Return the [X, Y] coordinate for the center point of the cell that contains the specified text.  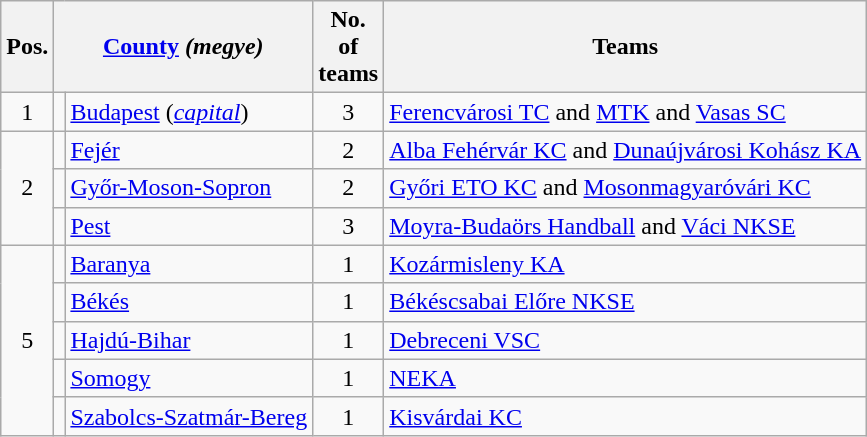
Szabolcs-Szatmár-Bereg [189, 416]
5 [28, 340]
Hajdú-Bihar [189, 340]
Kisvárdai KC [626, 416]
Győri ETO KC and Mosonmagyaróvári KC [626, 188]
NEKA [626, 378]
Baranya [189, 264]
Alba Fehérvár KC and Dunaújvárosi Kohász KA [626, 150]
Győr-Moson-Sopron [189, 188]
Pos. [28, 47]
Teams [626, 47]
Somogy [189, 378]
Kozármisleny KA [626, 264]
Ferencvárosi TC and MTK and Vasas SC [626, 112]
Békéscsabai Előre NKSE [626, 302]
Békés [189, 302]
No. of teams [348, 47]
Moyra-Budaörs Handball and Váci NKSE [626, 226]
Fejér [189, 150]
Budapest (capital) [189, 112]
Pest [189, 226]
County (megye) [184, 47]
Debreceni VSC [626, 340]
